Scan for the cell matching the given text and deliver its [x, y] coordinate at center. 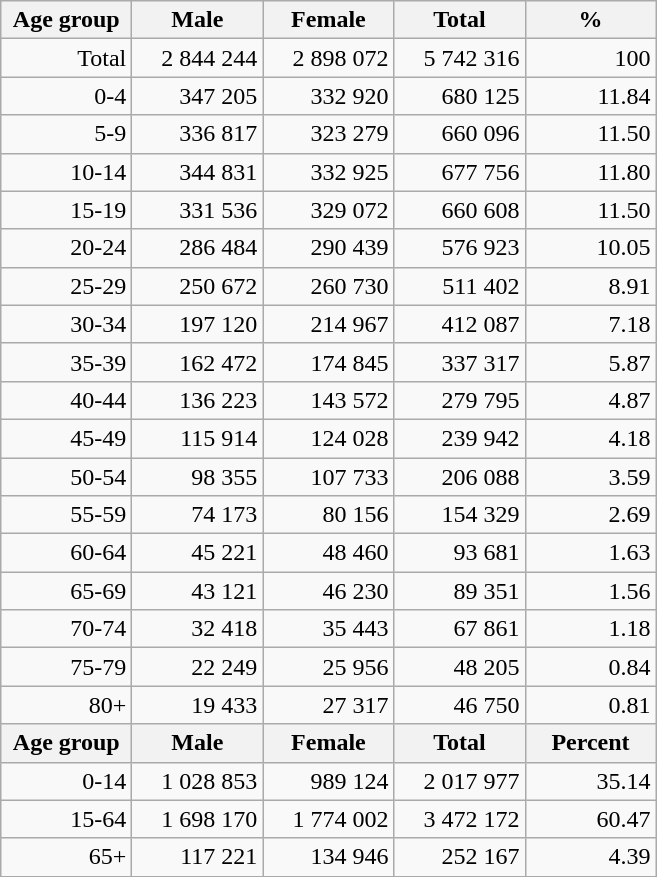
40-44 [66, 400]
660 608 [460, 210]
337 317 [460, 362]
80 156 [328, 515]
46 750 [460, 705]
1.18 [590, 629]
143 572 [328, 400]
576 923 [460, 248]
206 088 [460, 477]
67 861 [460, 629]
50-54 [66, 477]
89 351 [460, 591]
1 698 170 [198, 819]
75-79 [66, 667]
43 121 [198, 591]
286 484 [198, 248]
260 730 [328, 286]
25-29 [66, 286]
35.14 [590, 781]
2 844 244 [198, 58]
323 279 [328, 134]
98 355 [198, 477]
332 925 [328, 172]
19 433 [198, 705]
0.84 [590, 667]
1.56 [590, 591]
7.18 [590, 324]
136 223 [198, 400]
115 914 [198, 438]
% [590, 20]
2 898 072 [328, 58]
80+ [66, 705]
15-64 [66, 819]
65-69 [66, 591]
329 072 [328, 210]
1.63 [590, 553]
2.69 [590, 515]
45-49 [66, 438]
46 230 [328, 591]
4.18 [590, 438]
239 942 [460, 438]
511 402 [460, 286]
74 173 [198, 515]
124 028 [328, 438]
10.05 [590, 248]
331 536 [198, 210]
Percent [590, 743]
0.81 [590, 705]
35 443 [328, 629]
4.87 [590, 400]
107 733 [328, 477]
344 831 [198, 172]
1 028 853 [198, 781]
3 472 172 [460, 819]
100 [590, 58]
1 774 002 [328, 819]
5-9 [66, 134]
32 418 [198, 629]
22 249 [198, 667]
70-74 [66, 629]
60-64 [66, 553]
174 845 [328, 362]
8.91 [590, 286]
660 096 [460, 134]
48 460 [328, 553]
214 967 [328, 324]
10-14 [66, 172]
60.47 [590, 819]
5.87 [590, 362]
0-4 [66, 96]
2 017 977 [460, 781]
412 087 [460, 324]
55-59 [66, 515]
680 125 [460, 96]
134 946 [328, 857]
279 795 [460, 400]
5 742 316 [460, 58]
252 167 [460, 857]
332 920 [328, 96]
4.39 [590, 857]
35-39 [66, 362]
30-34 [66, 324]
25 956 [328, 667]
45 221 [198, 553]
117 221 [198, 857]
93 681 [460, 553]
3.59 [590, 477]
65+ [66, 857]
11.80 [590, 172]
20-24 [66, 248]
250 672 [198, 286]
48 205 [460, 667]
154 329 [460, 515]
0-14 [66, 781]
27 317 [328, 705]
336 817 [198, 134]
677 756 [460, 172]
290 439 [328, 248]
347 205 [198, 96]
162 472 [198, 362]
15-19 [66, 210]
11.84 [590, 96]
989 124 [328, 781]
197 120 [198, 324]
